Return (X, Y) of the center of cell containing provided text 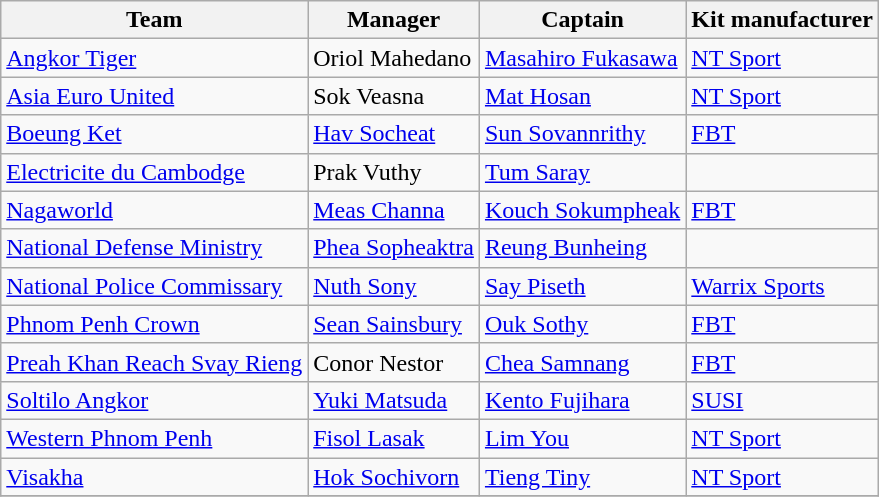
Sean Sainsbury (394, 324)
Oriol Mahedano (394, 58)
Say Piseth (582, 286)
Boeung Ket (154, 134)
Meas Channa (394, 210)
Lim You (582, 438)
Soltilo Angkor (154, 400)
Yuki Matsuda (394, 400)
Western Phnom Penh (154, 438)
Kento Fujihara (582, 400)
Team (154, 20)
Tieng Tiny (582, 477)
Nagaworld (154, 210)
Masahiro Fukasawa (582, 58)
Prak Vuthy (394, 172)
Electricite du Cambodge (154, 172)
Sun Sovannrithy (582, 134)
Ouk Sothy (582, 324)
Reung Bunheing (582, 248)
Sok Veasna (394, 96)
Kit manufacturer (782, 20)
Conor Nestor (394, 362)
Preah Khan Reach Svay Rieng (154, 362)
Phnom Penh Crown (154, 324)
Visakha (154, 477)
Phea Sopheaktra (394, 248)
Mat Hosan (582, 96)
Tum Saray (582, 172)
Fisol Lasak (394, 438)
Chea Samnang (582, 362)
Hav Socheat (394, 134)
Manager (394, 20)
National Police Commissary (154, 286)
Nuth Sony (394, 286)
Warrix Sports (782, 286)
Hok Sochivorn (394, 477)
SUSI (782, 400)
Asia Euro United (154, 96)
Kouch Sokumpheak (582, 210)
Captain (582, 20)
National Defense Ministry (154, 248)
Angkor Tiger (154, 58)
